Scan for the cell matching the given text and deliver its [x, y] coordinate at center. 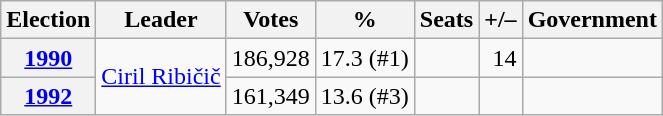
14 [500, 58]
1992 [48, 96]
Election [48, 20]
13.6 (#3) [364, 96]
Votes [270, 20]
1990 [48, 58]
17.3 (#1) [364, 58]
+/– [500, 20]
186,928 [270, 58]
Seats [446, 20]
Government [592, 20]
Leader [161, 20]
% [364, 20]
Ciril Ribičič [161, 77]
161,349 [270, 96]
